Provide the (x, y) coordinate of the cell's center where the given text is located.  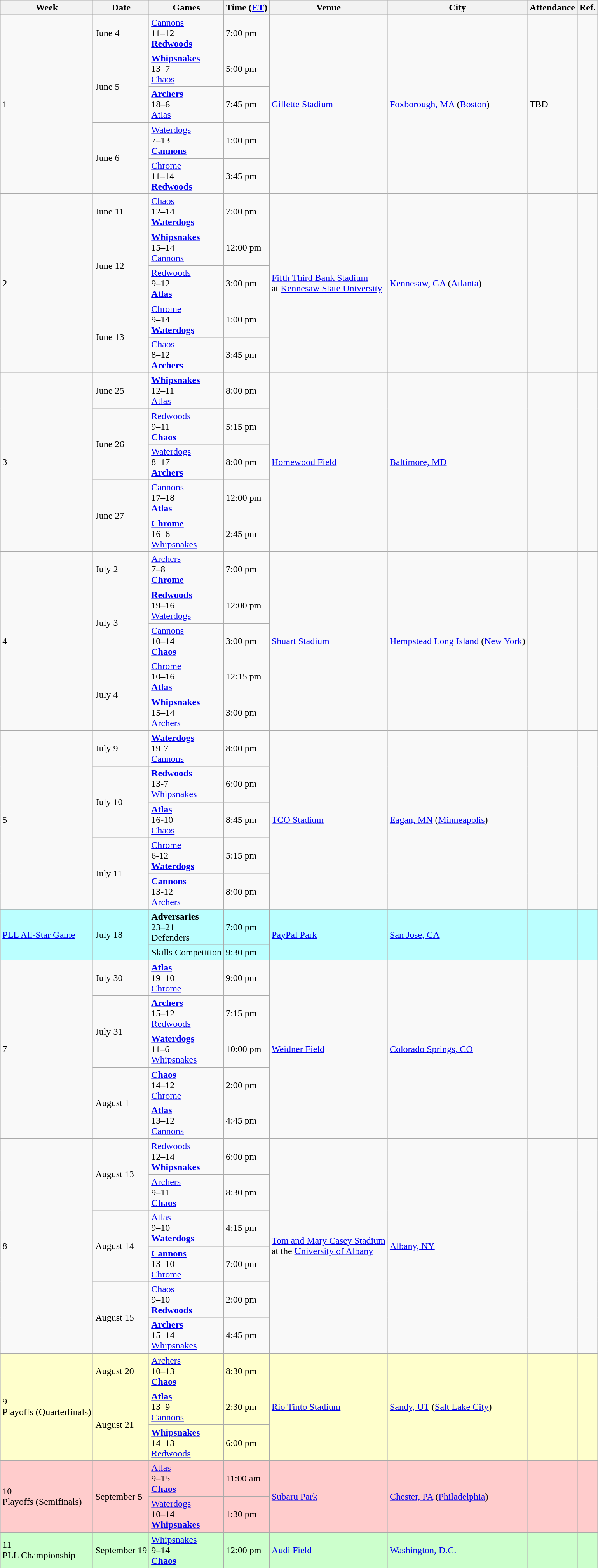
Archers 15–14 Whipsnakes (187, 1335)
2 (47, 283)
August 21 (121, 1425)
Atlas 16-10 Chaos (187, 820)
Archers 7–8 Chrome (187, 570)
Atlas 19–10 Chrome (187, 977)
Chester, PA (Philadelphia) (457, 1496)
12:15 pm (246, 677)
Archers 9–11 Chaos (187, 1192)
Gillette Stadium (328, 105)
Sandy, UT (Salt Lake City) (457, 1407)
Shuart Stadium (328, 641)
Archers 10–13 Chaos (187, 1371)
July 11 (121, 873)
Games (187, 8)
PLL All-Star Game (47, 934)
1:30 pm (246, 1514)
Redwoods 19–16 Waterdogs (187, 605)
Skills Competition (187, 952)
Atlas 13–9 Cannons (187, 1407)
Atlas 9–10 Waterdogs (187, 1228)
June 25 (121, 390)
Foxborough, MA (Boston) (457, 105)
Whipsnakes 14–13 Redwoods (187, 1443)
June 26 (121, 444)
Cannons 11–12 Redwoods (187, 33)
4:15 pm (246, 1228)
June 4 (121, 33)
Hempstead Long Island (New York) (457, 641)
July 9 (121, 748)
Chrome 9–14 Waterdogs (187, 319)
10Playoffs (Semifinals) (47, 1496)
City (457, 8)
Whipsnakes 12–11 Atlas (187, 390)
Homewood Field (328, 462)
8:45 pm (246, 820)
July 30 (121, 977)
August 20 (121, 1371)
Cannons 17–18 Atlas (187, 498)
June 27 (121, 516)
5:00 pm (246, 69)
Cannons 10–14 Chaos (187, 641)
Attendance (552, 8)
September 5 (121, 1496)
Chaos 9–10 Redwoods (187, 1300)
Chrome 16–6 Whipsnakes (187, 534)
June 6 (121, 158)
Subaru Park (328, 1496)
3 (47, 462)
9:00 pm (246, 977)
TCO Stadium (328, 820)
5 (47, 820)
July 31 (121, 1031)
August 13 (121, 1174)
Whipsnakes 9–14 Chaos (187, 1550)
9:30 pm (246, 952)
7:45 pm (246, 105)
Ref. (588, 8)
4 (47, 641)
Whipsnakes 15–14 Cannons (187, 247)
Washington, D.C. (457, 1550)
Redwoods 9–12 Atlas (187, 283)
August 1 (121, 1103)
Weidner Field (328, 1049)
7 (47, 1049)
Archers 18–6 Atlas (187, 105)
Venue (328, 8)
TBD (552, 105)
Fifth Third Bank Stadium at Kennesaw State University (328, 283)
Atlas 13–12 Cannons (187, 1121)
Colorado Springs, CO (457, 1049)
Atlas 9–15 Chaos (187, 1478)
July 2 (121, 570)
Cannons 13-12 Archers (187, 891)
Waterdogs 7–13 Cannons (187, 140)
Adversaries 23–21 Defenders (187, 927)
Archers 15–12 Redwoods (187, 1014)
11:00 am (246, 1478)
11PLL Championship (47, 1550)
Date (121, 8)
Audi Field (328, 1550)
10:00 pm (246, 1049)
San Jose, CA (457, 934)
July 18 (121, 934)
PayPal Park (328, 934)
June 12 (121, 265)
June 11 (121, 212)
July 4 (121, 695)
Eagan, MN (Minneapolis) (457, 820)
June 5 (121, 87)
Week (47, 8)
Chaos 14–12 Chrome (187, 1085)
7:15 pm (246, 1014)
Redwoods 9–11 Chaos (187, 427)
Waterdogs 8–17 Archers (187, 462)
Whipsnakes 13–7 Chaos (187, 69)
Cannons 13–10 Chrome (187, 1264)
2:30 pm (246, 1407)
Rio Tinto Stadium (328, 1407)
June 13 (121, 337)
2:45 pm (246, 534)
Baltimore, MD (457, 462)
Waterdogs 19-7 Cannons (187, 748)
Tom and Mary Casey Stadium at the University of Albany (328, 1246)
Waterdogs 11–6 Whipsnakes (187, 1049)
9Playoffs (Quarterfinals) (47, 1407)
Time (ET) (246, 8)
Albany, NY (457, 1246)
July 10 (121, 802)
Waterdogs 10–14 Whipsnakes (187, 1514)
Kennesaw, GA (Atlanta) (457, 283)
1 (47, 105)
Chrome 10–16 Atlas (187, 677)
Chaos 12–14 Waterdogs (187, 212)
July 3 (121, 623)
Redwoods 13-7 Whipsnakes (187, 784)
Chrome 6-12 Waterdogs (187, 855)
Redwoods 12–14 Whipsnakes (187, 1157)
Chaos 8–12 Archers (187, 355)
8 (47, 1246)
August 14 (121, 1246)
August 15 (121, 1317)
September 19 (121, 1550)
Whipsnakes 15–14 Archers (187, 713)
Chrome 11–14 Redwoods (187, 176)
